Locate the cell with the specified text and output its [X, Y] center coordinate. 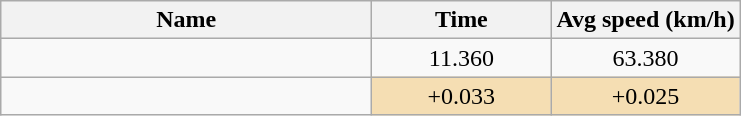
Time [462, 20]
11.360 [462, 58]
+0.033 [462, 96]
Name [186, 20]
Avg speed (km/h) [646, 20]
+0.025 [646, 96]
63.380 [646, 58]
